Detect which cell encompasses the target text, then output its [x, y] center coordinate. 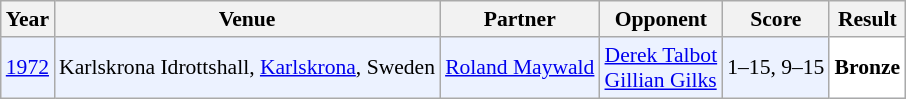
Bronze [867, 68]
Score [776, 19]
Year [28, 19]
Partner [520, 19]
Derek Talbot Gillian Gilks [660, 68]
Roland Maywald [520, 68]
Opponent [660, 19]
Venue [247, 19]
Karlskrona Idrottshall, Karlskrona, Sweden [247, 68]
1–15, 9–15 [776, 68]
Result [867, 19]
1972 [28, 68]
